Return the [X, Y] coordinate for the center point of the cell that contains the specified text.  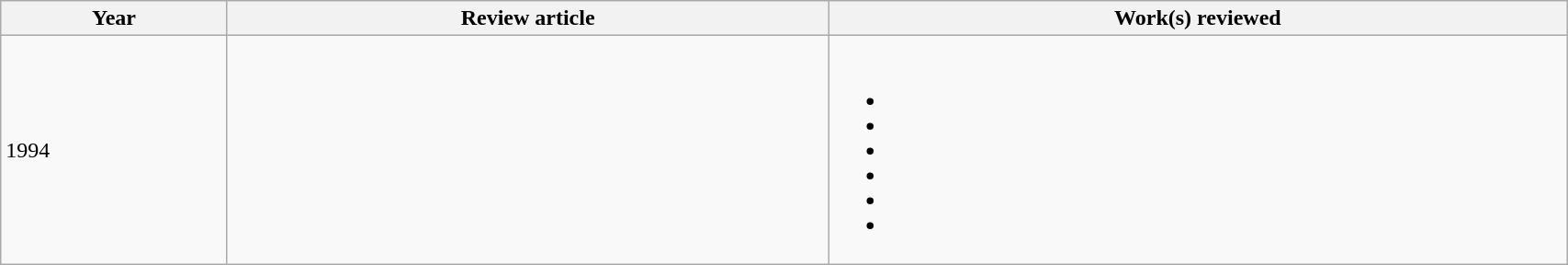
Work(s) reviewed [1198, 18]
1994 [114, 150]
Review article [527, 18]
Year [114, 18]
